Pinpoint the cell where the given text exists, returning its (x, y) midpoint coordinate. 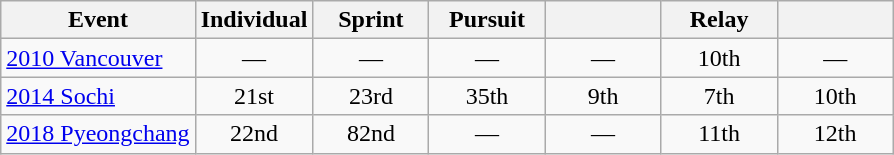
82nd (371, 134)
12th (835, 134)
2014 Sochi (98, 96)
2018 Pyeongchang (98, 134)
9th (603, 96)
2010 Vancouver (98, 58)
23rd (371, 96)
Event (98, 20)
35th (487, 96)
Pursuit (487, 20)
Individual (254, 20)
Sprint (371, 20)
11th (719, 134)
21st (254, 96)
Relay (719, 20)
22nd (254, 134)
7th (719, 96)
